Scan for the cell matching the given text and deliver its [X, Y] coordinate at center. 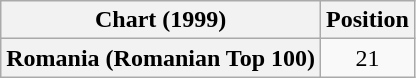
Position [368, 20]
21 [368, 58]
Chart (1999) [161, 20]
Romania (Romanian Top 100) [161, 58]
